From the cell containing the given text, extract its center point as (x, y) coordinate. 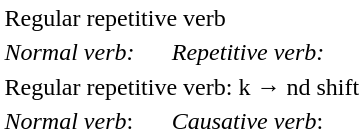
Regular repetitive verb: k → nd shift (182, 87)
Regular repetitive verb (182, 18)
Causative verb: (266, 121)
Repetitive verb: (266, 52)
